Detect which cell encompasses the target text, then output its (X, Y) center coordinate. 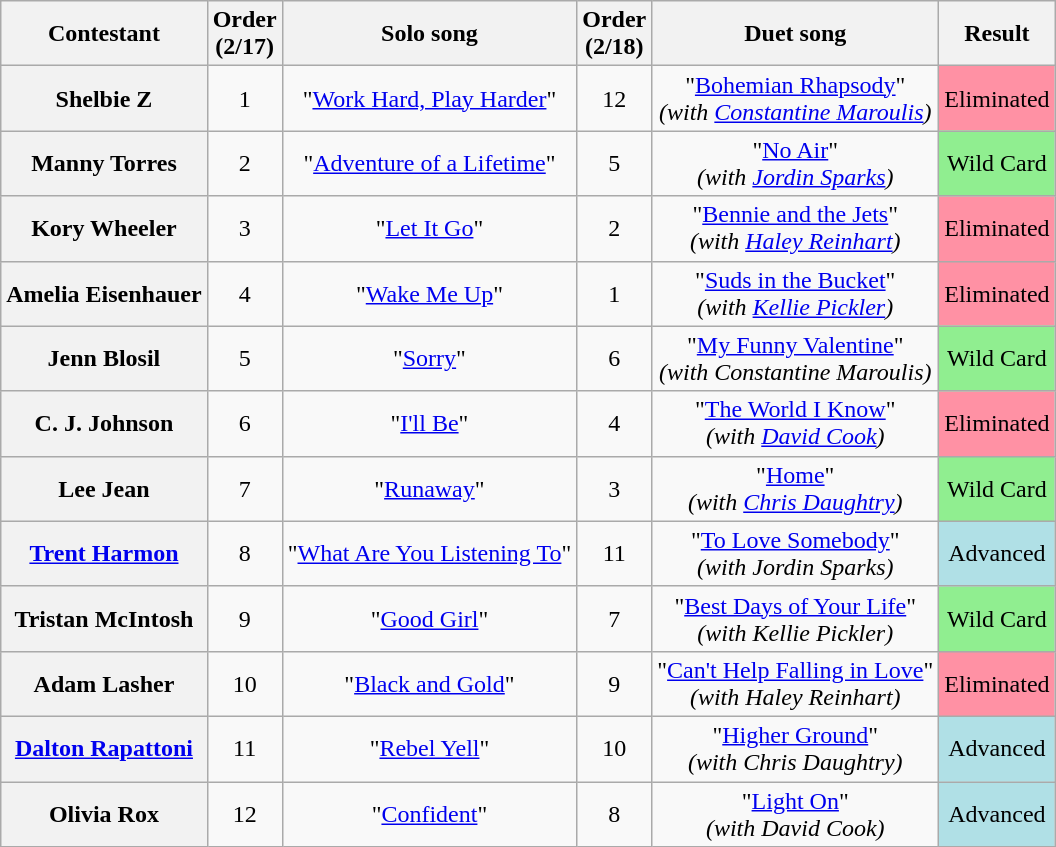
"Adventure of a Lifetime" (430, 164)
"Home"(with Chris Daughtry) (796, 488)
"Black and Gold" (430, 684)
Trent Harmon (104, 554)
"Can't Help Falling in Love"(with Haley Reinhart) (796, 684)
Adam Lasher (104, 684)
"Light On"(with David Cook) (796, 814)
"Confident" (430, 814)
"No Air"(with Jordin Sparks) (796, 164)
Dalton Rapattoni (104, 748)
"Best Days of Your Life"(with Kellie Pickler) (796, 618)
Olivia Rox (104, 814)
"Wake Me Up" (430, 294)
Tristan McIntosh (104, 618)
Lee Jean (104, 488)
"To Love Somebody"(with Jordin Sparks) (796, 554)
Solo song (430, 34)
"Runaway" (430, 488)
"Sorry" (430, 358)
Order(2/17) (244, 34)
Result (997, 34)
Kory Wheeler (104, 228)
"Bohemian Rhapsody"(with Constantine Maroulis) (796, 98)
"Good Girl" (430, 618)
Duet song (796, 34)
"The World I Know"(with David Cook) (796, 424)
Manny Torres (104, 164)
"Suds in the Bucket"(with Kellie Pickler) (796, 294)
"Let It Go" (430, 228)
"Higher Ground"(with Chris Daughtry) (796, 748)
"Work Hard, Play Harder" (430, 98)
Amelia Eisenhauer (104, 294)
Jenn Blosil (104, 358)
Shelbie Z (104, 98)
"Bennie and the Jets"(with Haley Reinhart) (796, 228)
"I'll Be" (430, 424)
"My Funny Valentine"(with Constantine Maroulis) (796, 358)
Contestant (104, 34)
"Rebel Yell" (430, 748)
Order(2/18) (614, 34)
C. J. Johnson (104, 424)
"What Are You Listening To" (430, 554)
